Return the (X, Y) coordinate for the center point of the cell that contains the specified text.  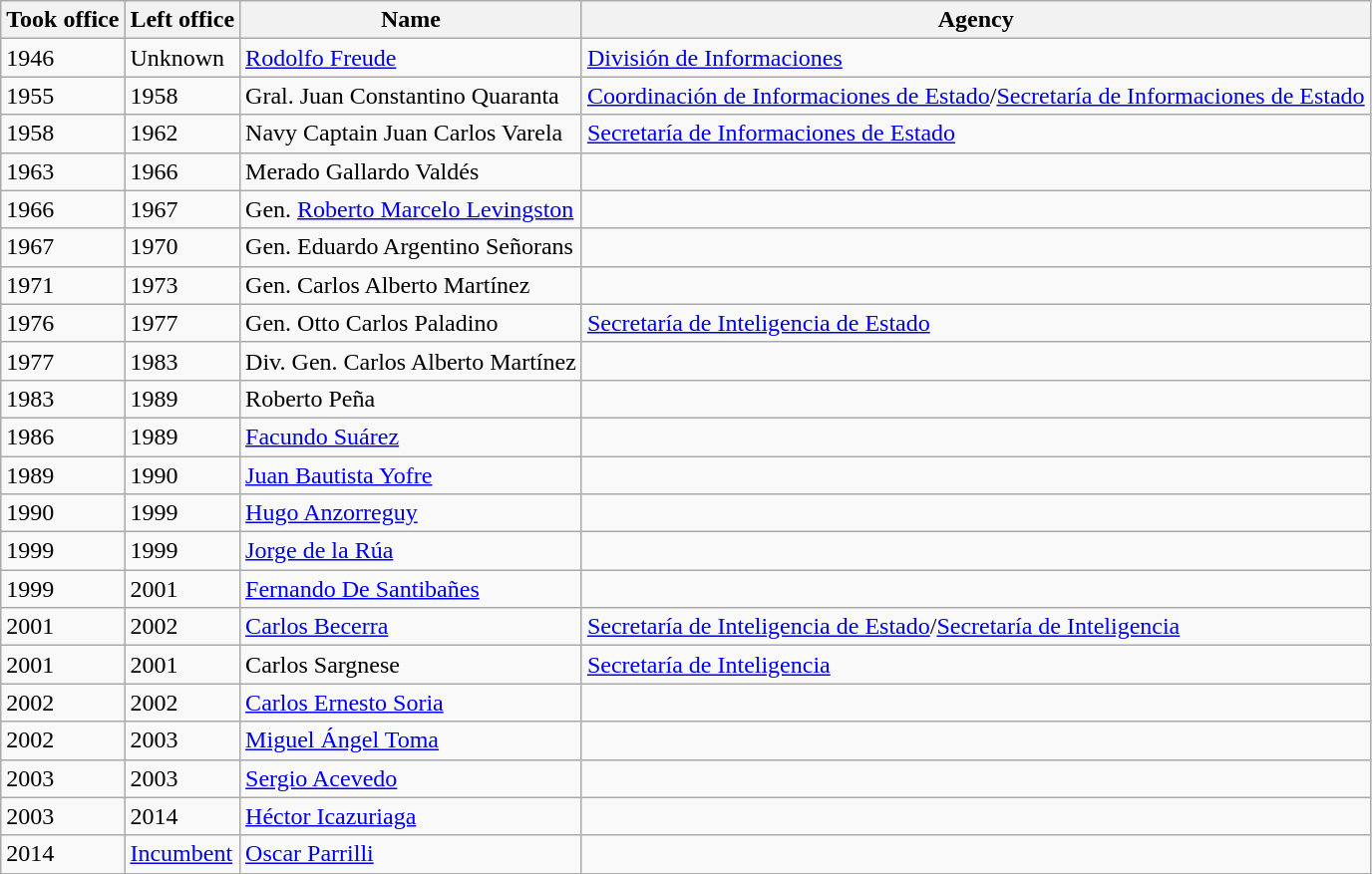
Secretaría de Informaciones de Estado (975, 134)
Secretaría de Inteligencia (975, 665)
Carlos Sargnese (411, 665)
Name (411, 20)
Oscar Parrilli (411, 854)
Div. Gen. Carlos Alberto Martínez (411, 361)
Coordinación de Informaciones de Estado/Secretaría de Informaciones de Estado (975, 96)
Gen. Eduardo Argentino Señorans (411, 247)
Unknown (182, 58)
1946 (63, 58)
1973 (182, 285)
Gral. Juan Constantino Quaranta (411, 96)
Left office (182, 20)
Gen. Roberto Marcelo Levingston (411, 209)
1955 (63, 96)
Gen. Otto Carlos Paladino (411, 323)
1970 (182, 247)
Fernando De Santibañes (411, 589)
Took office (63, 20)
División de Informaciones (975, 58)
1976 (63, 323)
Hugo Anzorreguy (411, 513)
Incumbent (182, 854)
Jorge de la Rúa (411, 551)
1986 (63, 437)
Sergio Acevedo (411, 778)
Carlos Ernesto Soria (411, 703)
Merado Gallardo Valdés (411, 171)
Secretaría de Inteligencia de Estado/Secretaría de Inteligencia (975, 627)
Rodolfo Freude (411, 58)
Héctor Icazuriaga (411, 816)
Secretaría de Inteligencia de Estado (975, 323)
Facundo Suárez (411, 437)
1962 (182, 134)
1963 (63, 171)
Miguel Ángel Toma (411, 740)
Juan Bautista Yofre (411, 475)
Roberto Peña (411, 399)
Navy Captain Juan Carlos Varela (411, 134)
Agency (975, 20)
1971 (63, 285)
Carlos Becerra (411, 627)
Gen. Carlos Alberto Martínez (411, 285)
